Extract the (X, Y) coordinate from the center of the cell holding the provided text.  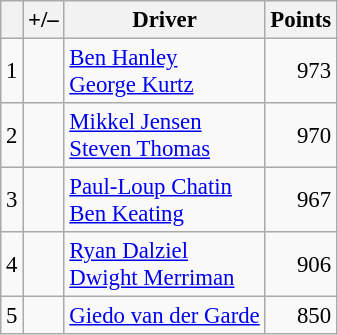
850 (300, 316)
2 (12, 136)
Giedo van der Garde (164, 316)
967 (300, 200)
Mikkel Jensen Steven Thomas (164, 136)
Points (300, 20)
4 (12, 264)
Ben Hanley George Kurtz (164, 72)
5 (12, 316)
3 (12, 200)
970 (300, 136)
Paul-Loup Chatin Ben Keating (164, 200)
1 (12, 72)
973 (300, 72)
Ryan Dalziel Dwight Merriman (164, 264)
+/– (44, 20)
Driver (164, 20)
906 (300, 264)
